Identify which cell holds the provided text, then report its (x, y) central coordinate. 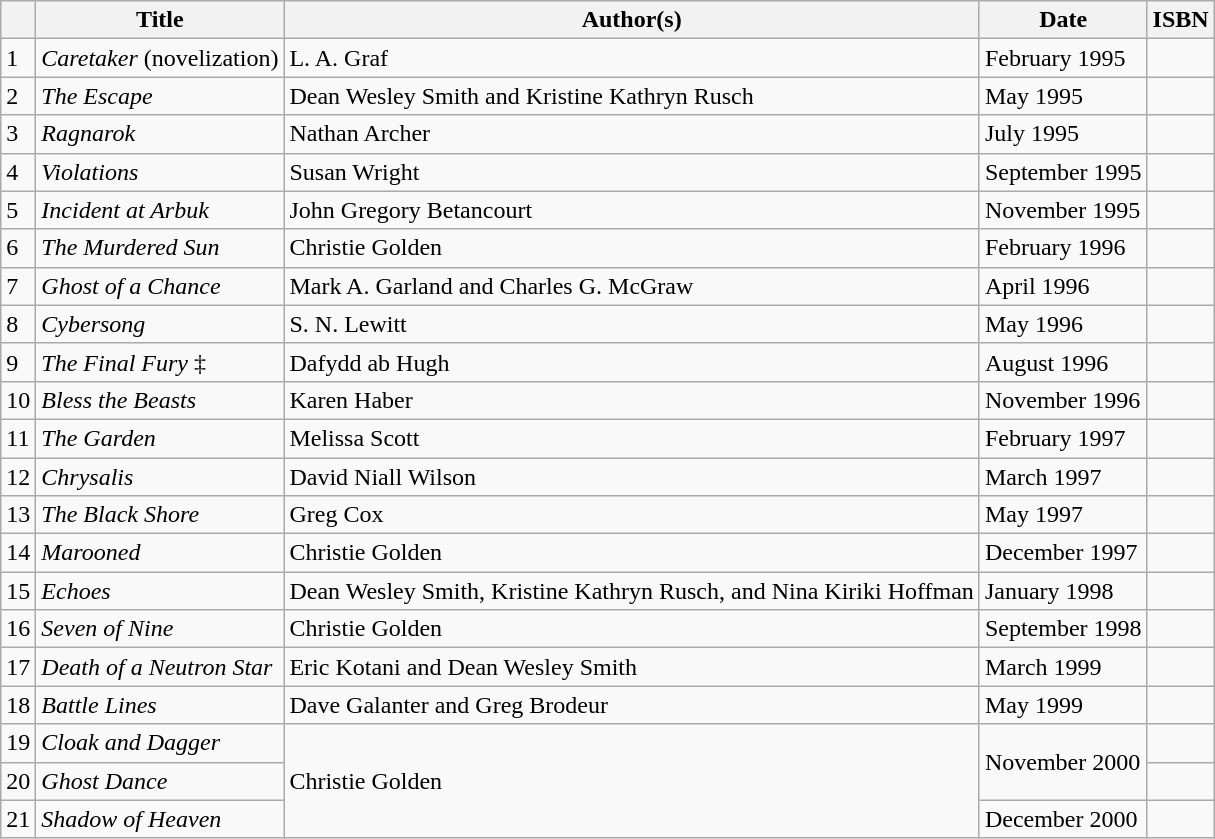
Seven of Nine (160, 629)
Eric Kotani and Dean Wesley Smith (632, 667)
Ghost of a Chance (160, 286)
The Garden (160, 438)
Violations (160, 172)
May 1997 (1063, 515)
16 (18, 629)
Cybersong (160, 324)
August 1996 (1063, 362)
The Escape (160, 96)
May 1995 (1063, 96)
March 1999 (1063, 667)
December 1997 (1063, 553)
May 1999 (1063, 705)
John Gregory Betancourt (632, 210)
Author(s) (632, 20)
ISBN (1180, 20)
September 1998 (1063, 629)
Marooned (160, 553)
The Black Shore (160, 515)
Bless the Beasts (160, 400)
Cloak and Dagger (160, 743)
Caretaker (novelization) (160, 58)
13 (18, 515)
Mark A. Garland and Charles G. McGraw (632, 286)
Incident at Arbuk (160, 210)
May 1996 (1063, 324)
1 (18, 58)
S. N. Lewitt (632, 324)
July 1995 (1063, 134)
Greg Cox (632, 515)
David Niall Wilson (632, 477)
11 (18, 438)
7 (18, 286)
December 2000 (1063, 819)
November 1995 (1063, 210)
19 (18, 743)
February 1996 (1063, 248)
Karen Haber (632, 400)
Dean Wesley Smith, Kristine Kathryn Rusch, and Nina Kiriki Hoffman (632, 591)
5 (18, 210)
November 2000 (1063, 762)
12 (18, 477)
15 (18, 591)
21 (18, 819)
Nathan Archer (632, 134)
January 1998 (1063, 591)
3 (18, 134)
8 (18, 324)
20 (18, 781)
Title (160, 20)
6 (18, 248)
2 (18, 96)
10 (18, 400)
March 1997 (1063, 477)
Melissa Scott (632, 438)
Dean Wesley Smith and Kristine Kathryn Rusch (632, 96)
Chrysalis (160, 477)
The Murdered Sun (160, 248)
Dafydd ab Hugh (632, 362)
April 1996 (1063, 286)
Susan Wright (632, 172)
18 (18, 705)
Dave Galanter and Greg Brodeur (632, 705)
Ragnarok (160, 134)
February 1995 (1063, 58)
November 1996 (1063, 400)
February 1997 (1063, 438)
Date (1063, 20)
14 (18, 553)
September 1995 (1063, 172)
Shadow of Heaven (160, 819)
4 (18, 172)
Echoes (160, 591)
9 (18, 362)
Death of a Neutron Star (160, 667)
Battle Lines (160, 705)
The Final Fury ‡ (160, 362)
17 (18, 667)
Ghost Dance (160, 781)
L. A. Graf (632, 58)
